For the text-containing cell, return its midpoint in [x, y] coordinate format. 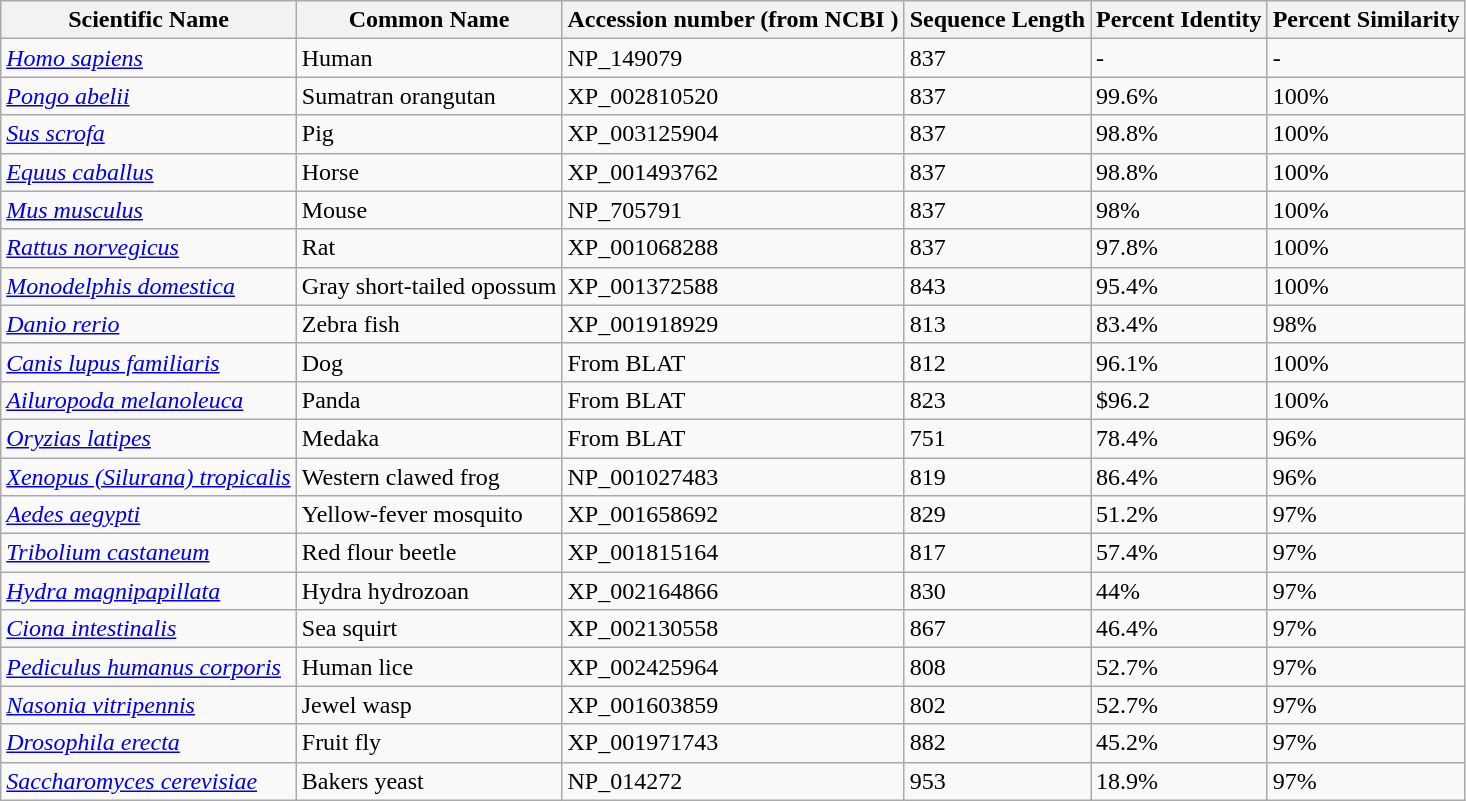
XP_003125904 [733, 134]
Horse [429, 172]
Pongo abelii [149, 96]
Jewel wasp [429, 705]
XP_001603859 [733, 705]
Common Name [429, 20]
882 [997, 743]
45.2% [1180, 743]
Gray short-tailed opossum [429, 286]
867 [997, 629]
Sumatran orangutan [429, 96]
78.4% [1180, 438]
XP_002130558 [733, 629]
Sus scrofa [149, 134]
Xenopus (Silurana) tropicalis [149, 477]
751 [997, 438]
830 [997, 591]
Mus musculus [149, 210]
813 [997, 324]
Equus caballus [149, 172]
Monodelphis domestica [149, 286]
NP_705791 [733, 210]
NP_149079 [733, 58]
Human lice [429, 667]
51.2% [1180, 515]
Pig [429, 134]
Homo sapiens [149, 58]
XP_001493762 [733, 172]
Oryzias latipes [149, 438]
XP_002810520 [733, 96]
XP_001068288 [733, 248]
Accession number (from NCBI ) [733, 20]
XP_001815164 [733, 553]
Aedes aegypti [149, 515]
99.6% [1180, 96]
Hydra hydrozoan [429, 591]
Ailuropoda melanoleuca [149, 400]
Zebra fish [429, 324]
Rattus norvegicus [149, 248]
812 [997, 362]
57.4% [1180, 553]
843 [997, 286]
Nasonia vitripennis [149, 705]
Drosophila erecta [149, 743]
823 [997, 400]
Saccharomyces cerevisiae [149, 781]
Medaka [429, 438]
Bakers yeast [429, 781]
Human [429, 58]
Rat [429, 248]
$96.2 [1180, 400]
Dog [429, 362]
XP_001918929 [733, 324]
Western clawed frog [429, 477]
NP_001027483 [733, 477]
86.4% [1180, 477]
XP_001971743 [733, 743]
Yellow-fever mosquito [429, 515]
Scientific Name [149, 20]
Pediculus humanus corporis [149, 667]
953 [997, 781]
Sequence Length [997, 20]
83.4% [1180, 324]
96.1% [1180, 362]
18.9% [1180, 781]
NP_014272 [733, 781]
Ciona intestinalis [149, 629]
Red flour beetle [429, 553]
829 [997, 515]
XP_002425964 [733, 667]
Panda [429, 400]
44% [1180, 591]
Percent Similarity [1366, 20]
Canis lupus familiaris [149, 362]
XP_002164866 [733, 591]
Percent Identity [1180, 20]
Hydra magnipapillata [149, 591]
XP_001658692 [733, 515]
Tribolium castaneum [149, 553]
Mouse [429, 210]
Danio rerio [149, 324]
808 [997, 667]
802 [997, 705]
46.4% [1180, 629]
97.8% [1180, 248]
819 [997, 477]
Fruit fly [429, 743]
95.4% [1180, 286]
Sea squirt [429, 629]
XP_001372588 [733, 286]
817 [997, 553]
